For the text-containing cell, return its midpoint in [X, Y] coordinate format. 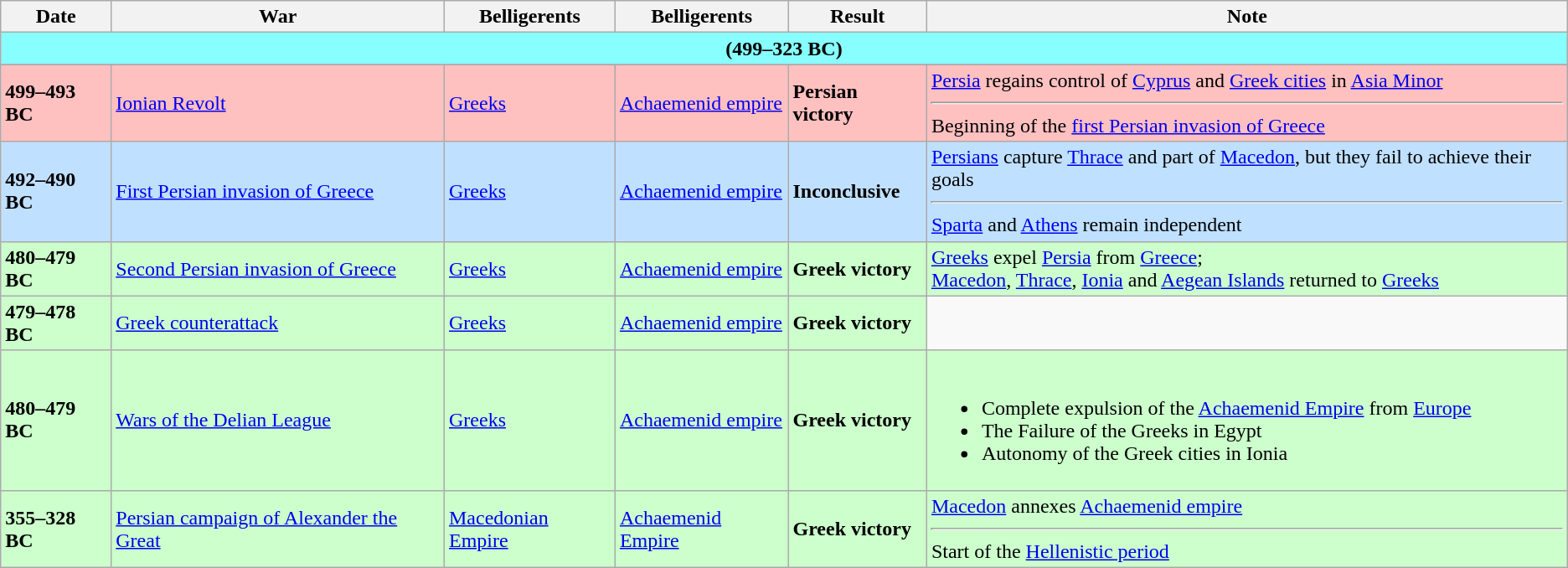
479–478 BC [56, 323]
Note [1246, 17]
Achaemenid Empire [702, 529]
Ionian Revolt [278, 103]
Complete expulsion of the Achaemenid Empire from EuropeThe Failure of the Greeks in EgyptAutonomy of the Greek cities in Ionia [1246, 421]
Date [56, 17]
Wars of the Delian League [278, 421]
Persian campaign of Alexander the Great [278, 529]
Result [858, 17]
Persia regains control of Cyprus and Greek cities in Asia MinorBeginning of the first Persian invasion of Greece [1246, 103]
War [278, 17]
Macedon annexes Achaemenid empireStart of the Hellenistic period [1246, 529]
(499–323 BC) [784, 49]
355–328 BC [56, 529]
Greeks expel Persia from Greece;Macedon, Thrace, Ionia and Aegean Islands returned to Greeks [1246, 268]
499–493 BC [56, 103]
Macedonian Empire [529, 529]
First Persian invasion of Greece [278, 191]
Greek counterattack [278, 323]
492–490 BC [56, 191]
Persians capture Thrace and part of Macedon, but they fail to achieve their goalsSparta and Athens remain independent [1246, 191]
Second Persian invasion of Greece [278, 268]
Inconclusive [858, 191]
Persian victory [858, 103]
